For the text-containing cell, return its midpoint in [X, Y] coordinate format. 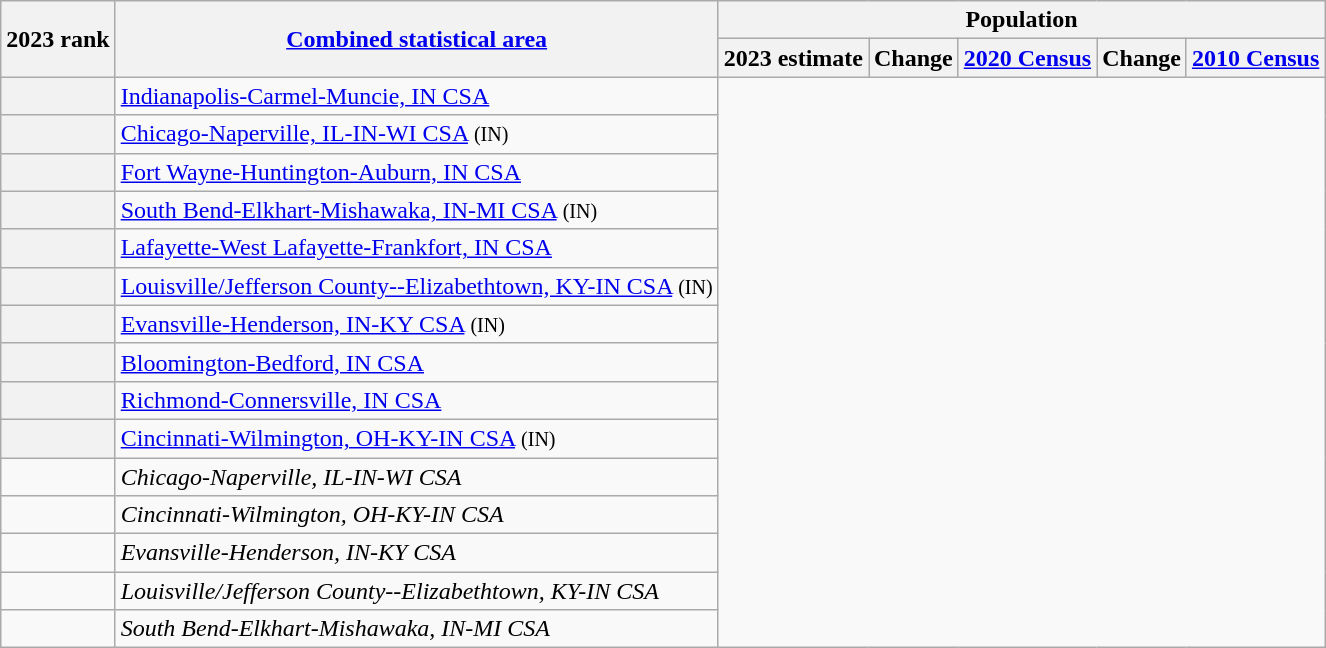
South Bend-Elkhart-Mishawaka, IN-MI CSA [416, 629]
Louisville/Jefferson County--Elizabethtown, KY-IN CSA [416, 591]
2023 rank [58, 39]
Population [1022, 20]
2020 Census [1027, 58]
Lafayette-West Lafayette-Frankfort, IN CSA [416, 248]
Evansville-Henderson, IN-KY CSA (IN) [416, 324]
Louisville/Jefferson County--Elizabethtown, KY-IN CSA (IN) [416, 286]
Bloomington-Bedford, IN CSA [416, 362]
2023 estimate [793, 58]
Fort Wayne-Huntington-Auburn, IN CSA [416, 172]
Evansville-Henderson, IN-KY CSA [416, 553]
2010 Census [1255, 58]
Chicago-Naperville, IL-IN-WI CSA (IN) [416, 134]
Combined statistical area [416, 39]
Chicago-Naperville, IL-IN-WI CSA [416, 477]
Cincinnati-Wilmington, OH-KY-IN CSA [416, 515]
Cincinnati-Wilmington, OH-KY-IN CSA (IN) [416, 438]
Richmond-Connersville, IN CSA [416, 400]
South Bend-Elkhart-Mishawaka, IN-MI CSA (IN) [416, 210]
Indianapolis-Carmel-Muncie, IN CSA [416, 96]
